Return (X, Y) of the center of cell containing provided text 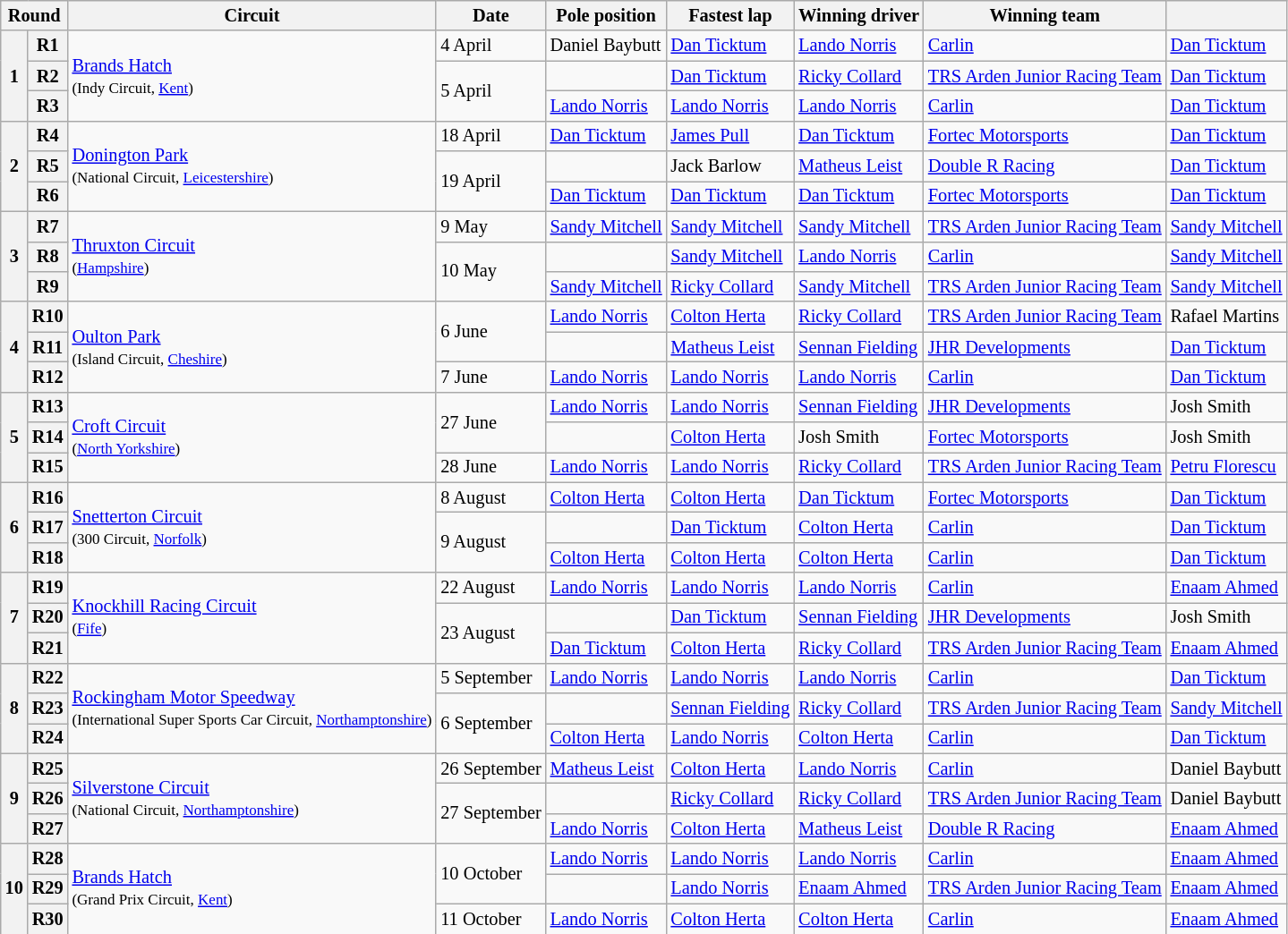
22 August (490, 588)
10 October (490, 873)
6 September (490, 723)
5 September (490, 678)
18 April (490, 136)
R10 (48, 317)
Snetterton Circuit(300 Circuit, Norfolk) (252, 528)
7 June (490, 377)
R25 (48, 768)
R17 (48, 527)
R20 (48, 617)
R14 (48, 437)
5 April (490, 91)
1 (14, 75)
4 (14, 347)
Pole position (607, 15)
9 (14, 798)
R12 (48, 377)
27 September (490, 812)
R6 (48, 196)
R1 (48, 46)
R29 (48, 888)
5 (14, 437)
8 August (490, 497)
4 April (490, 46)
R2 (48, 76)
R26 (48, 798)
R24 (48, 738)
Oulton Park(Island Circuit, Cheshire) (252, 347)
Brands Hatch(Indy Circuit, Kent) (252, 75)
27 June (490, 422)
R9 (48, 286)
Winning team (1045, 15)
R5 (48, 166)
R22 (48, 678)
6 (14, 528)
Jack Barlow (730, 166)
28 June (490, 467)
R18 (48, 557)
R27 (48, 828)
R4 (48, 136)
2 (14, 166)
R16 (48, 497)
Thruxton Circuit(Hampshire) (252, 256)
3 (14, 256)
Knockhill Racing Circuit(Fife) (252, 617)
10 (14, 889)
8 (14, 709)
Silverstone Circuit(National Circuit, Northamptonshire) (252, 798)
R21 (48, 648)
Brands Hatch(Grand Prix Circuit, Kent) (252, 889)
Donington Park(National Circuit, Leicestershire) (252, 166)
11 October (490, 919)
9 May (490, 226)
Circuit (252, 15)
James Pull (730, 136)
R7 (48, 226)
Croft Circuit(North Yorkshire) (252, 437)
7 (14, 617)
R13 (48, 407)
26 September (490, 768)
23 August (490, 632)
Rockingham Motor Speedway(International Super Sports Car Circuit, Northamptonshire) (252, 709)
Winning driver (859, 15)
R15 (48, 467)
19 April (490, 181)
R23 (48, 708)
Rafael Martins (1226, 317)
R3 (48, 106)
R11 (48, 347)
R30 (48, 919)
Fastest lap (730, 15)
R19 (48, 588)
R28 (48, 859)
6 June (490, 331)
Round (34, 15)
Petru Florescu (1226, 467)
Date (490, 15)
9 August (490, 542)
R8 (48, 257)
10 May (490, 272)
